Pinpoint the cell where the given text exists, returning its (X, Y) midpoint coordinate. 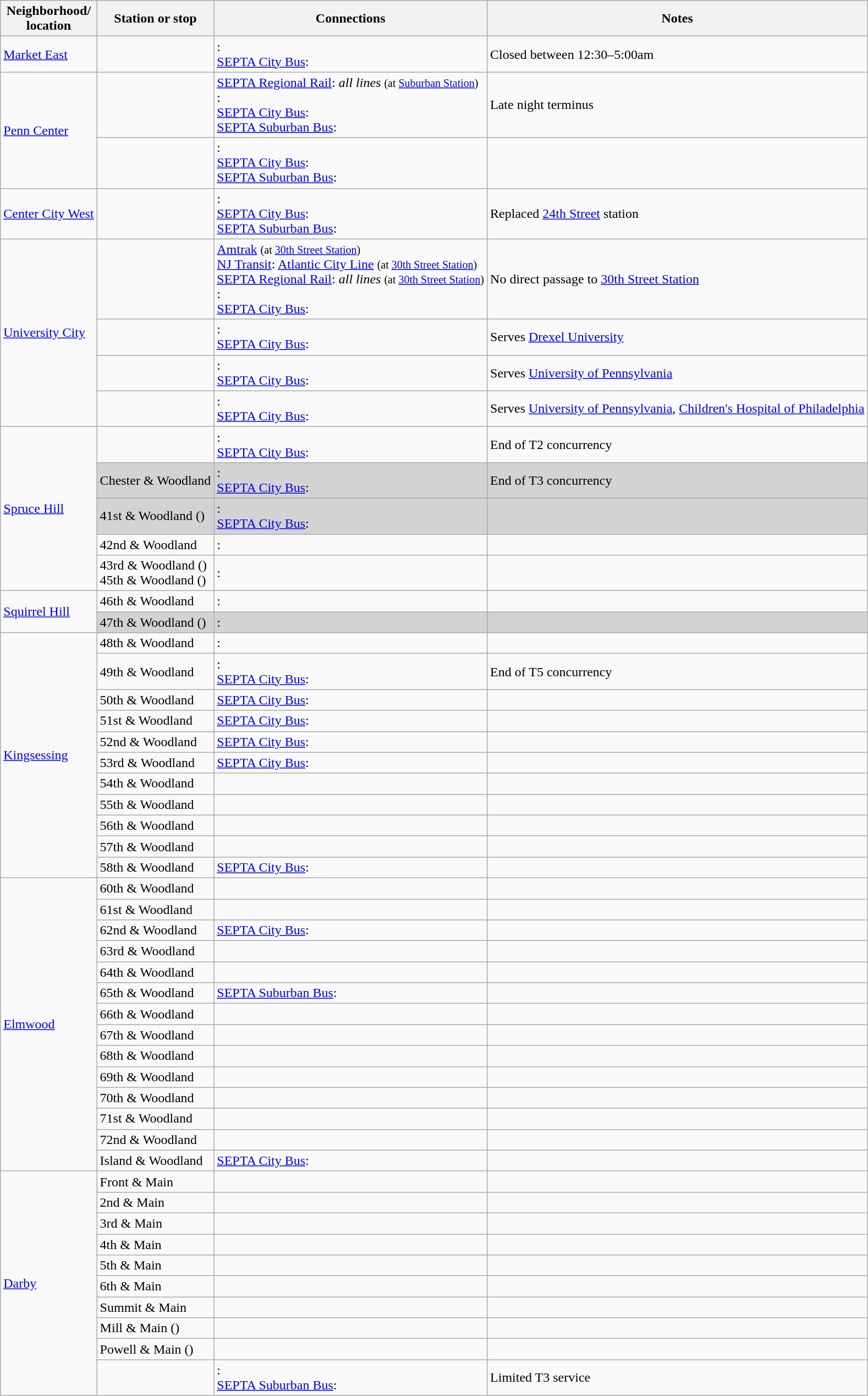
48th & Woodland (155, 643)
Center City West (48, 213)
Replaced 24th Street station (678, 213)
56th & Woodland (155, 825)
54th & Woodland (155, 784)
Market East (48, 54)
55th & Woodland (155, 804)
Darby (48, 1283)
61st & Woodland (155, 910)
6th & Main (155, 1286)
50th & Woodland (155, 700)
Station or stop (155, 19)
70th & Woodland (155, 1098)
72nd & Woodland (155, 1140)
43rd & Woodland ()45th & Woodland () (155, 573)
Kingsessing (48, 756)
57th & Woodland (155, 846)
47th & Woodland () (155, 622)
Chester & Woodland (155, 480)
Summit & Main (155, 1307)
67th & Woodland (155, 1035)
66th & Woodland (155, 1014)
4th & Main (155, 1244)
End of T3 concurrency (678, 480)
65th & Woodland (155, 993)
End of T5 concurrency (678, 671)
71st & Woodland (155, 1119)
3rd & Main (155, 1223)
Squirrel Hill (48, 612)
58th & Woodland (155, 867)
Connections (351, 19)
Limited T3 service (678, 1378)
Spruce Hill (48, 508)
52nd & Woodland (155, 742)
Serves University of Pennsylvania (678, 373)
Notes (678, 19)
Closed between 12:30–5:00am (678, 54)
53rd & Woodland (155, 763)
5th & Main (155, 1266)
Mill & Main () (155, 1328)
Neighborhood/location (48, 19)
Island & Woodland (155, 1160)
Serves University of Pennsylvania, Children's Hospital of Philadelphia (678, 408)
42nd & Woodland (155, 544)
Powell & Main () (155, 1349)
41st & Woodland () (155, 516)
SEPTA Regional Rail: all lines (at Suburban Station): SEPTA City Bus: SEPTA Suburban Bus: (351, 105)
63rd & Woodland (155, 951)
Late night terminus (678, 105)
University City (48, 332)
: SEPTA Suburban Bus: (351, 1378)
62nd & Woodland (155, 930)
60th & Woodland (155, 888)
Penn Center (48, 130)
46th & Woodland (155, 601)
49th & Woodland (155, 671)
Front & Main (155, 1181)
Elmwood (48, 1025)
64th & Woodland (155, 972)
No direct passage to 30th Street Station (678, 279)
2nd & Main (155, 1202)
End of T2 concurrency (678, 445)
SEPTA Suburban Bus: (351, 993)
68th & Woodland (155, 1056)
Serves Drexel University (678, 337)
69th & Woodland (155, 1077)
51st & Woodland (155, 721)
